For the text-containing cell, return its midpoint in [x, y] coordinate format. 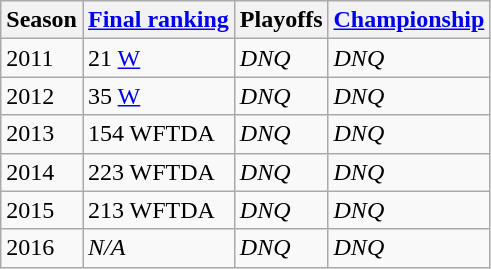
35 W [158, 96]
Championship [409, 20]
N/A [158, 248]
21 W [158, 58]
2016 [42, 248]
Season [42, 20]
2014 [42, 172]
213 WFTDA [158, 210]
223 WFTDA [158, 172]
2012 [42, 96]
2013 [42, 134]
2011 [42, 58]
Final ranking [158, 20]
Playoffs [281, 20]
2015 [42, 210]
154 WFTDA [158, 134]
